Scan for the cell matching the given text and deliver its (X, Y) coordinate at center. 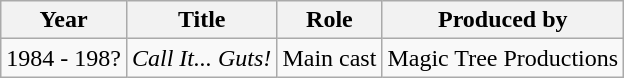
Produced by (503, 20)
Magic Tree Productions (503, 58)
Main cast (330, 58)
Role (330, 20)
1984 - 198? (64, 58)
Call It... Guts! (201, 58)
Year (64, 20)
Title (201, 20)
